Identify which cell holds the provided text, then report its [x, y] central coordinate. 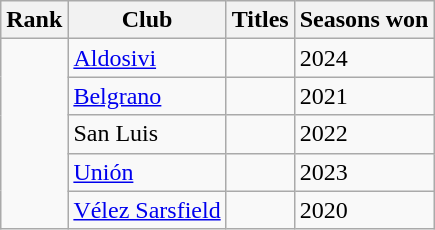
Vélez Sarsfield [147, 210]
2020 [364, 210]
Seasons won [364, 20]
Aldosivi [147, 58]
2022 [364, 134]
San Luis [147, 134]
2024 [364, 58]
Club [147, 20]
2021 [364, 96]
Titles [260, 20]
Rank [34, 20]
Belgrano [147, 96]
Unión [147, 172]
2023 [364, 172]
